Return the (X, Y) coordinate for the center point of the cell that contains the specified text.  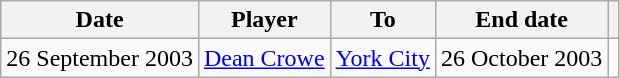
Dean Crowe (264, 58)
26 September 2003 (100, 58)
End date (521, 20)
To (382, 20)
York City (382, 58)
Player (264, 20)
Date (100, 20)
26 October 2003 (521, 58)
